Find where the given text appears and provide that cell's center as [x, y] coordinate. 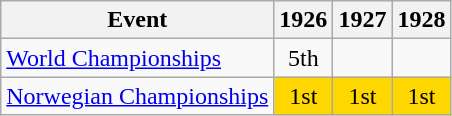
1926 [304, 20]
World Championships [138, 58]
1927 [362, 20]
5th [304, 58]
Event [138, 20]
Norwegian Championships [138, 96]
1928 [422, 20]
